Detect which cell encompasses the target text, then output its [x, y] center coordinate. 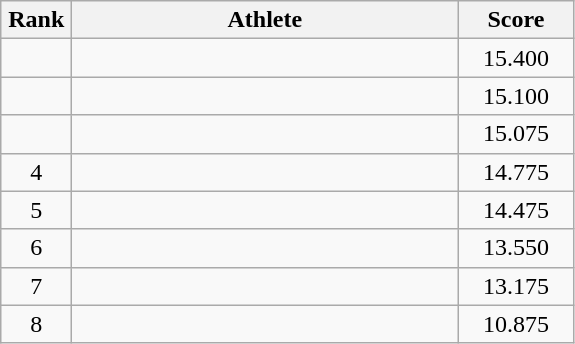
7 [36, 286]
14.475 [516, 210]
Rank [36, 20]
15.100 [516, 96]
Score [516, 20]
5 [36, 210]
8 [36, 324]
Athlete [265, 20]
14.775 [516, 172]
15.400 [516, 58]
10.875 [516, 324]
13.550 [516, 248]
15.075 [516, 134]
4 [36, 172]
13.175 [516, 286]
6 [36, 248]
